Search for the cell housing the specified text and yield its [X, Y] center coordinate. 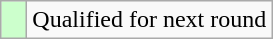
Qualified for next round [150, 20]
